Provide the (X, Y) coordinate of the cell's center where the given text is located.  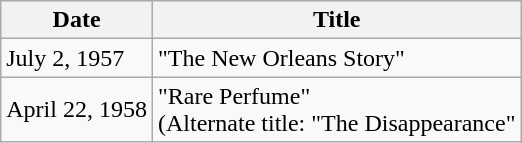
July 2, 1957 (77, 58)
Title (336, 20)
April 22, 1958 (77, 110)
"Rare Perfume"(Alternate title: "The Disappearance" (336, 110)
Date (77, 20)
"The New Orleans Story" (336, 58)
